Return (X, Y) of the center of cell containing provided text 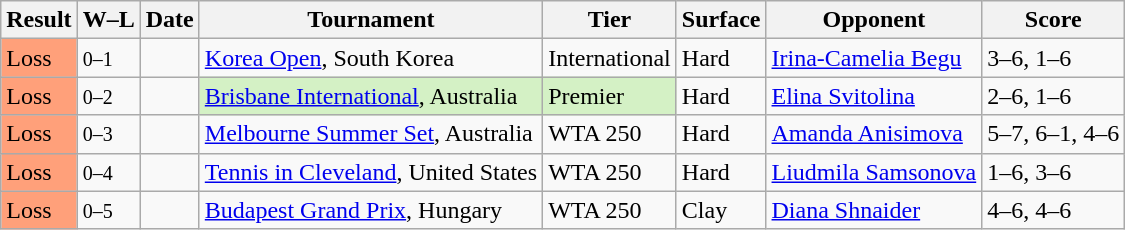
Brisbane International, Australia (370, 96)
0–5 (108, 210)
Surface (721, 20)
Budapest Grand Prix, Hungary (370, 210)
Date (170, 20)
0–1 (108, 58)
Result (39, 20)
3–6, 1–6 (1054, 58)
Tier (610, 20)
Melbourne Summer Set, Australia (370, 134)
Opponent (874, 20)
2–6, 1–6 (1054, 96)
Score (1054, 20)
International (610, 58)
Amanda Anisimova (874, 134)
Diana Shnaider (874, 210)
Elina Svitolina (874, 96)
Clay (721, 210)
Tournament (370, 20)
Korea Open, South Korea (370, 58)
0–3 (108, 134)
Liudmila Samsonova (874, 172)
Irina-Camelia Begu (874, 58)
0–4 (108, 172)
Premier (610, 96)
W–L (108, 20)
Tennis in Cleveland, United States (370, 172)
4–6, 4–6 (1054, 210)
0–2 (108, 96)
1–6, 3–6 (1054, 172)
5–7, 6–1, 4–6 (1054, 134)
